Find where the given text appears and provide that cell's center as (x, y) coordinate. 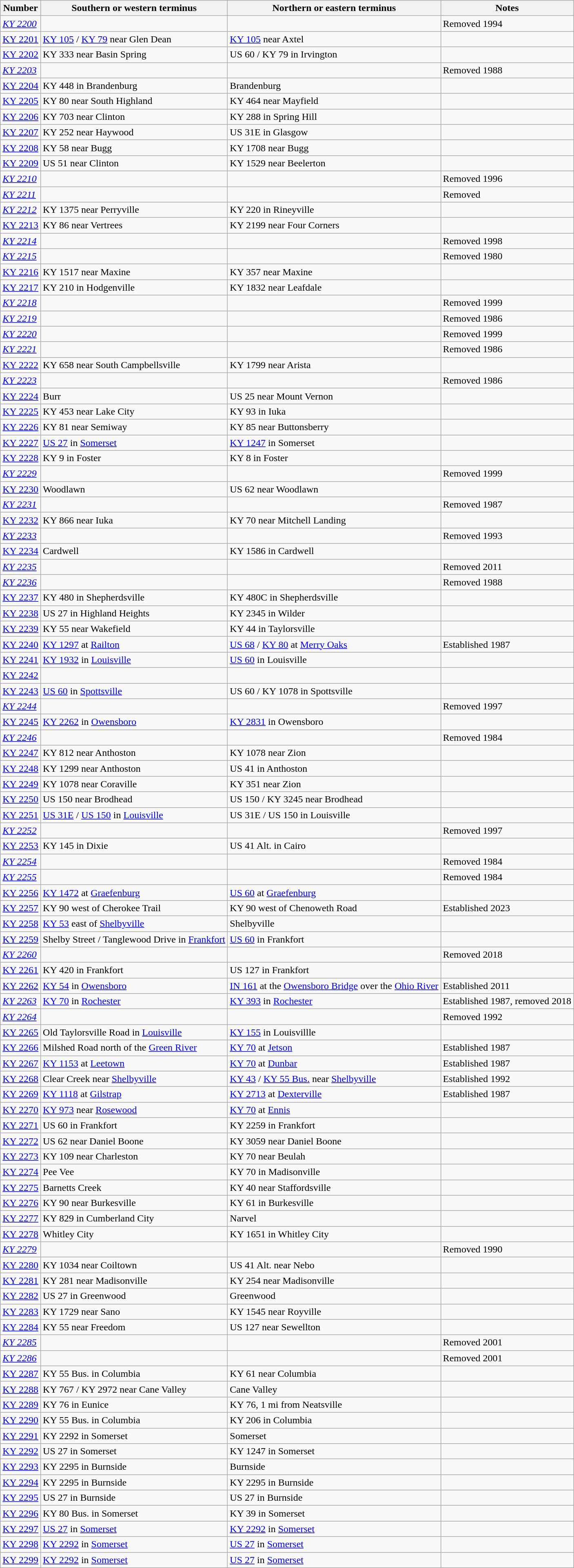
KY 206 in Columbia (334, 1420)
KY 2236 (20, 582)
KY 767 / KY 2972 near Cane Valley (134, 1389)
KY 2263 (20, 1001)
KY 2204 (20, 86)
Milshed Road north of the Green River (134, 1048)
KY 453 near Lake City (134, 411)
US 60 / KY 79 in Irvington (334, 55)
KY 70 in Madisonville (334, 1172)
KY 1078 near Coraville (134, 784)
KY 40 near Staffordsville (334, 1188)
KY 2277 (20, 1219)
KY 55 near Freedom (134, 1327)
KY 2247 (20, 753)
KY 866 near Iuka (134, 520)
US 41 Alt. in Cairo (334, 846)
KY 1118 at Gilstrap (134, 1094)
Southern or western terminus (134, 8)
KY 2202 (20, 55)
KY 2237 (20, 598)
KY 2274 (20, 1172)
KY 2245 (20, 722)
KY 2289 (20, 1405)
KY 2268 (20, 1079)
KY 70 at Jetson (334, 1048)
Removed 1987 (507, 505)
KY 1034 near Coiltown (134, 1265)
KY 1799 near Arista (334, 365)
KY 2200 (20, 24)
Shelby Street / Tanglewood Drive in Frankfort (134, 939)
KY 1729 near Sano (134, 1312)
Removed 1994 (507, 24)
KY 2207 (20, 132)
KY 1078 near Zion (334, 753)
KY 2230 (20, 489)
KY 2260 (20, 955)
Old Taylorsville Road in Louisville (134, 1032)
KY 1529 near Beelerton (334, 163)
US 60 at Graefenburg (334, 892)
Removed 2018 (507, 955)
KY 39 in Somerset (334, 1513)
Narvel (334, 1219)
KY 2219 (20, 318)
Removed 1998 (507, 241)
KY 1708 near Bugg (334, 148)
Removed 1996 (507, 179)
KY 2269 (20, 1094)
US 25 near Mount Vernon (334, 396)
US 60 in Spottsville (134, 691)
KY 2241 (20, 660)
KY 2252 (20, 830)
KY 2206 (20, 117)
KY 2214 (20, 241)
KY 2212 (20, 210)
KY 2261 (20, 970)
KY 2250 (20, 799)
KY 2235 (20, 567)
Removed 2011 (507, 567)
KY 2831 in Owensboro (334, 722)
KY 90 near Burkesville (134, 1203)
KY 2251 (20, 815)
KY 2262 in Owensboro (134, 722)
KY 1545 near Royville (334, 1312)
KY 70 near Mitchell Landing (334, 520)
KY 2297 (20, 1529)
KY 76, 1 mi from Neatsville (334, 1405)
KY 2208 (20, 148)
Number (20, 8)
KY 70 at Ennis (334, 1110)
Burnside (334, 1467)
KY 2254 (20, 861)
KY 2271 (20, 1125)
KY 393 in Rochester (334, 1001)
KY 61 in Burkesville (334, 1203)
Cane Valley (334, 1389)
KY 2215 (20, 256)
KY 44 in Taylorsville (334, 629)
KY 2213 (20, 225)
KY 252 near Haywood (134, 132)
KY 2279 (20, 1250)
KY 43 / KY 55 Bus. near Shelbyville (334, 1079)
US 31E in Glasgow (334, 132)
KY 90 west of Chenoweth Road (334, 908)
US 150 near Brodhead (134, 799)
KY 2242 (20, 675)
KY 105 / KY 79 near Glen Dean (134, 39)
Woodlawn (134, 489)
KY 70 at Dunbar (334, 1063)
KY 2259 in Frankfort (334, 1125)
Northern or eastern terminus (334, 8)
Established 1987, removed 2018 (507, 1001)
US 51 near Clinton (134, 163)
KY 2224 (20, 396)
KY 448 in Brandenburg (134, 86)
KY 1517 near Maxine (134, 272)
KY 2265 (20, 1032)
KY 2211 (20, 194)
KY 2226 (20, 427)
KY 2293 (20, 1467)
KY 105 near Axtel (334, 39)
US 127 near Sewellton (334, 1327)
KY 86 near Vertrees (134, 225)
KY 2272 (20, 1141)
KY 281 near Madisonville (134, 1281)
KY 2243 (20, 691)
KY 2298 (20, 1544)
KY 2218 (20, 303)
KY 2238 (20, 613)
US 60 in Louisville (334, 660)
KY 2248 (20, 769)
Removed 1992 (507, 1017)
KY 2232 (20, 520)
Removed 1990 (507, 1250)
KY 480 in Shepherdsville (134, 598)
US 41 in Anthoston (334, 769)
KY 2283 (20, 1312)
Pee Vee (134, 1172)
KY 70 in Rochester (134, 1001)
Greenwood (334, 1296)
IN 161 at the Owensboro Bridge over the Ohio River (334, 986)
KY 85 near Buttonsberry (334, 427)
KY 2233 (20, 536)
KY 2244 (20, 707)
KY 2262 (20, 986)
Burr (134, 396)
KY 2246 (20, 738)
KY 2203 (20, 70)
KY 1932 in Louisville (134, 660)
KY 2240 (20, 644)
KY 81 near Semiway (134, 427)
KY 2228 (20, 458)
KY 155 in Louisvillle (334, 1032)
KY 2286 (20, 1358)
KY 2257 (20, 908)
KY 2210 (20, 179)
KY 2258 (20, 923)
KY 2253 (20, 846)
KY 2249 (20, 784)
KY 357 near Maxine (334, 272)
KY 351 near Zion (334, 784)
KY 464 near Mayfield (334, 101)
KY 1299 near Anthoston (134, 769)
KY 61 near Columbia (334, 1374)
KY 2281 (20, 1281)
Established 1992 (507, 1079)
Clear Creek near Shelbyville (134, 1079)
Shelbyville (334, 923)
KY 480C in Shepherdsville (334, 598)
KY 210 in Hodgenville (134, 287)
Somerset (334, 1435)
KY 2264 (20, 1017)
KY 2229 (20, 474)
KY 812 near Anthoston (134, 753)
US 41 Alt. near Nebo (334, 1265)
KY 2222 (20, 365)
KY 2267 (20, 1063)
KY 2273 (20, 1156)
Established 2023 (507, 908)
KY 973 near Rosewood (134, 1110)
US 60 / KY 1078 in Spottsville (334, 691)
KY 220 in Rineyville (334, 210)
KY 2292 (20, 1451)
KY 8 in Foster (334, 458)
Removed (507, 194)
KY 703 near Clinton (134, 117)
KY 76 in Eunice (134, 1405)
KY 2275 (20, 1188)
KY 2282 (20, 1296)
US 150 / KY 3245 near Brodhead (334, 799)
US 62 near Woodlawn (334, 489)
KY 93 in Iuka (334, 411)
KY 420 in Frankfort (134, 970)
KY 2295 (20, 1498)
KY 3059 near Daniel Boone (334, 1141)
KY 2291 (20, 1435)
KY 2270 (20, 1110)
Cardwell (134, 551)
KY 658 near South Campbellsville (134, 365)
KY 2221 (20, 349)
KY 2345 in Wilder (334, 613)
KY 288 in Spring Hill (334, 117)
KY 1297 at Railton (134, 644)
KY 2234 (20, 551)
KY 1651 in Whitley City (334, 1234)
KY 9 in Foster (134, 458)
KY 2201 (20, 39)
KY 2276 (20, 1203)
US 68 / KY 80 at Merry Oaks (334, 644)
KY 1586 in Cardwell (334, 551)
KY 90 west of Cherokee Trail (134, 908)
KY 145 in Dixie (134, 846)
KY 2290 (20, 1420)
KY 2259 (20, 939)
KY 1832 near Leafdale (334, 287)
KY 80 Bus. in Somerset (134, 1513)
KY 2225 (20, 411)
KY 1153 at Leetown (134, 1063)
KY 2288 (20, 1389)
KY 53 east of Shelbyville (134, 923)
Established 2011 (507, 986)
KY 2231 (20, 505)
Brandenburg (334, 86)
KY 2285 (20, 1343)
US 62 near Daniel Boone (134, 1141)
KY 54 in Owensboro (134, 986)
KY 2217 (20, 287)
KY 2287 (20, 1374)
KY 55 near Wakefield (134, 629)
KY 2227 (20, 442)
KY 2239 (20, 629)
KY 70 near Beulah (334, 1156)
KY 2284 (20, 1327)
KY 58 near Bugg (134, 148)
KY 254 near Madisonville (334, 1281)
KY 2216 (20, 272)
KY 2280 (20, 1265)
KY 2299 (20, 1560)
US 127 in Frankfort (334, 970)
KY 1375 near Perryville (134, 210)
KY 829 in Cumberland City (134, 1219)
KY 2713 at Dexterville (334, 1094)
US 27 in Greenwood (134, 1296)
KY 2278 (20, 1234)
KY 2256 (20, 892)
Whitley City (134, 1234)
Removed 1980 (507, 256)
Notes (507, 8)
KY 2266 (20, 1048)
KY 1472 at Graefenburg (134, 892)
KY 80 near South Highland (134, 101)
KY 2294 (20, 1482)
KY 333 near Basin Spring (134, 55)
KY 2223 (20, 380)
KY 2296 (20, 1513)
KY 2205 (20, 101)
KY 2220 (20, 334)
KY 2199 near Four Corners (334, 225)
KY 2209 (20, 163)
Barnetts Creek (134, 1188)
KY 109 near Charleston (134, 1156)
KY 2255 (20, 877)
Removed 1993 (507, 536)
US 27 in Highland Heights (134, 613)
